Output the [x, y] coordinate of the center of the cell containing the given text.  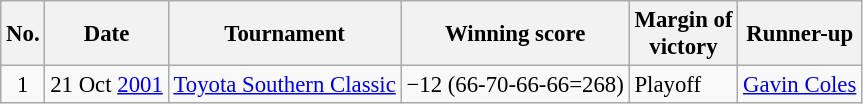
−12 (66-70-66-66=268) [515, 85]
Playoff [684, 85]
Winning score [515, 34]
Margin ofvictory [684, 34]
Date [106, 34]
Gavin Coles [800, 85]
Toyota Southern Classic [284, 85]
No. [23, 34]
Runner-up [800, 34]
1 [23, 85]
Tournament [284, 34]
21 Oct 2001 [106, 85]
